For the text-containing cell, return its midpoint in [x, y] coordinate format. 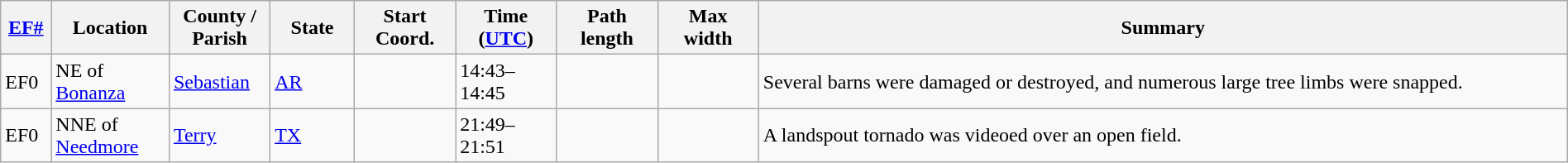
NE of Bonanza [111, 81]
Summary [1163, 28]
TX [313, 136]
Max width [708, 28]
State [313, 28]
21:49–21:51 [506, 136]
EF# [26, 28]
A landspout tornado was videoed over an open field. [1163, 136]
14:43–14:45 [506, 81]
Terry [219, 136]
Start Coord. [404, 28]
Time (UTC) [506, 28]
NNE of Needmore [111, 136]
Path length [607, 28]
County / Parish [219, 28]
Sebastian [219, 81]
Location [111, 28]
Several barns were damaged or destroyed, and numerous large tree limbs were snapped. [1163, 81]
AR [313, 81]
